Pinpoint the cell where the given text exists, returning its (x, y) midpoint coordinate. 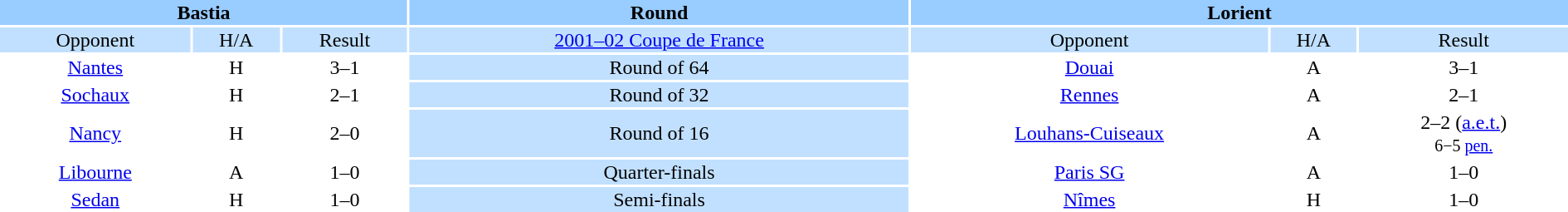
Lorient (1239, 12)
Quarter-finals (659, 172)
2–2 (a.e.t.) 6−5 pen. (1463, 133)
Round of 16 (659, 133)
Bastia (204, 12)
Round of 32 (659, 95)
Libourne (95, 172)
Nancy (95, 133)
Paris SG (1089, 172)
Round of 64 (659, 67)
Nantes (95, 67)
Sochaux (95, 95)
Nîmes (1089, 200)
2–0 (345, 133)
2001–02 Coupe de France (659, 40)
Sedan (95, 200)
Semi-finals (659, 200)
Rennes (1089, 95)
Louhans-Cuiseaux (1089, 133)
Round (659, 12)
Douai (1089, 67)
